Capture the cell that displays the provided text and extract its (X, Y) central coordinate. 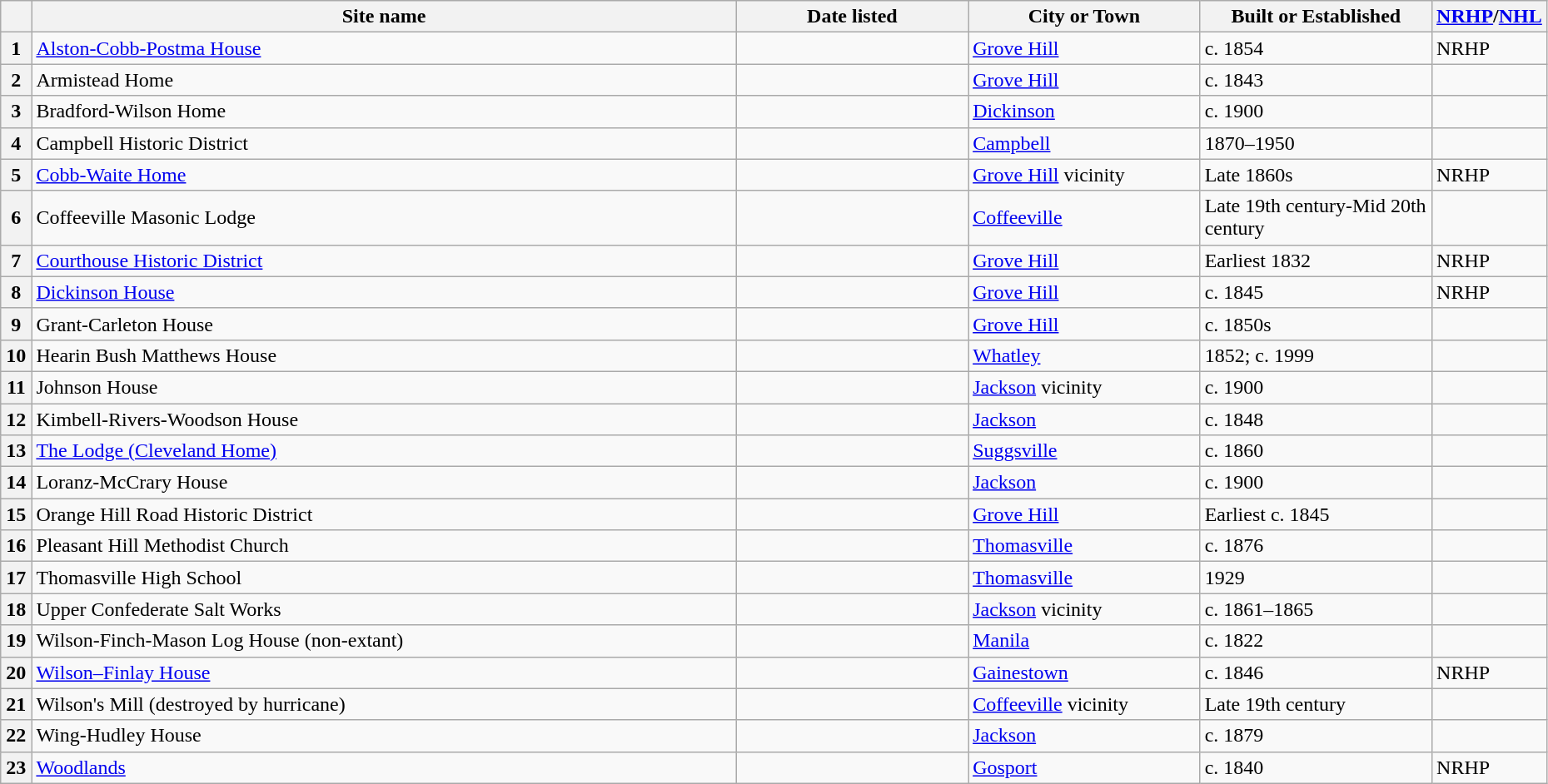
Dickinson (1084, 112)
NRHP/NHL (1490, 17)
Pleasant Hill Methodist Church (384, 546)
Kimbell-Rivers-Woodson House (384, 419)
c. 1876 (1316, 546)
Bradford-Wilson Home (384, 112)
18 (17, 609)
c. 1846 (1316, 672)
c. 1843 (1316, 80)
7 (17, 261)
c. 1860 (1316, 451)
Late 19th century (1316, 704)
22 (17, 736)
c. 1840 (1316, 767)
c. 1879 (1316, 736)
Campbell Historic District (384, 143)
Armistead Home (384, 80)
c. 1850s (1316, 324)
Orange Hill Road Historic District (384, 514)
Hearin Bush Matthews House (384, 355)
1852; c. 1999 (1316, 355)
c. 1854 (1316, 48)
Alston-Cobb-Postma House (384, 48)
Date listed (852, 17)
Dickinson House (384, 292)
Cobb-Waite Home (384, 175)
Wilson–Finlay House (384, 672)
21 (17, 704)
Gosport (1084, 767)
6 (17, 218)
Site name (384, 17)
c. 1848 (1316, 419)
The Lodge (Cleveland Home) (384, 451)
Grove Hill vicinity (1084, 175)
8 (17, 292)
5 (17, 175)
23 (17, 767)
City or Town (1084, 17)
3 (17, 112)
17 (17, 578)
Wing-Hudley House (384, 736)
Thomasville High School (384, 578)
4 (17, 143)
Coffeeville vicinity (1084, 704)
Johnson House (384, 387)
1929 (1316, 578)
Coffeeville Masonic Lodge (384, 218)
c. 1845 (1316, 292)
c. 1861–1865 (1316, 609)
Wilson's Mill (destroyed by hurricane) (384, 704)
11 (17, 387)
Earliest 1832 (1316, 261)
14 (17, 483)
Coffeeville (1084, 218)
Gainestown (1084, 672)
Wilson-Finch-Mason Log House (non-extant) (384, 641)
Late 1860s (1316, 175)
Whatley (1084, 355)
12 (17, 419)
Loranz-McCrary House (384, 483)
Grant-Carleton House (384, 324)
2 (17, 80)
Campbell (1084, 143)
Upper Confederate Salt Works (384, 609)
1870–1950 (1316, 143)
1 (17, 48)
15 (17, 514)
Woodlands (384, 767)
Earliest c. 1845 (1316, 514)
Courthouse Historic District (384, 261)
Manila (1084, 641)
13 (17, 451)
19 (17, 641)
10 (17, 355)
20 (17, 672)
Built or Established (1316, 17)
9 (17, 324)
c. 1822 (1316, 641)
Late 19th century-Mid 20th century (1316, 218)
16 (17, 546)
Suggsville (1084, 451)
